For the text-containing cell, return its midpoint in [x, y] coordinate format. 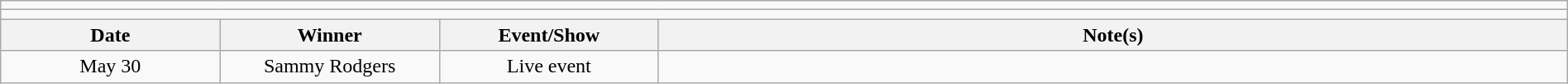
Note(s) [1113, 35]
May 30 [111, 67]
Event/Show [549, 35]
Date [111, 35]
Sammy Rodgers [329, 67]
Winner [329, 35]
Live event [549, 67]
